Identify which cell holds the provided text, then report its [X, Y] central coordinate. 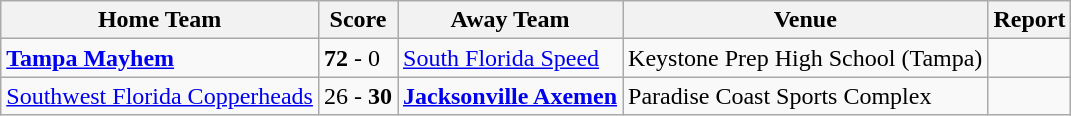
Venue [806, 20]
Southwest Florida Copperheads [160, 96]
Tampa Mayhem [160, 58]
Jacksonville Axemen [510, 96]
Report [1030, 20]
26 - 30 [358, 96]
Home Team [160, 20]
72 - 0 [358, 58]
Score [358, 20]
Paradise Coast Sports Complex [806, 96]
Away Team [510, 20]
South Florida Speed [510, 58]
Keystone Prep High School (Tampa) [806, 58]
